Provide the [x, y] coordinate of the cell's center where the given text is located.  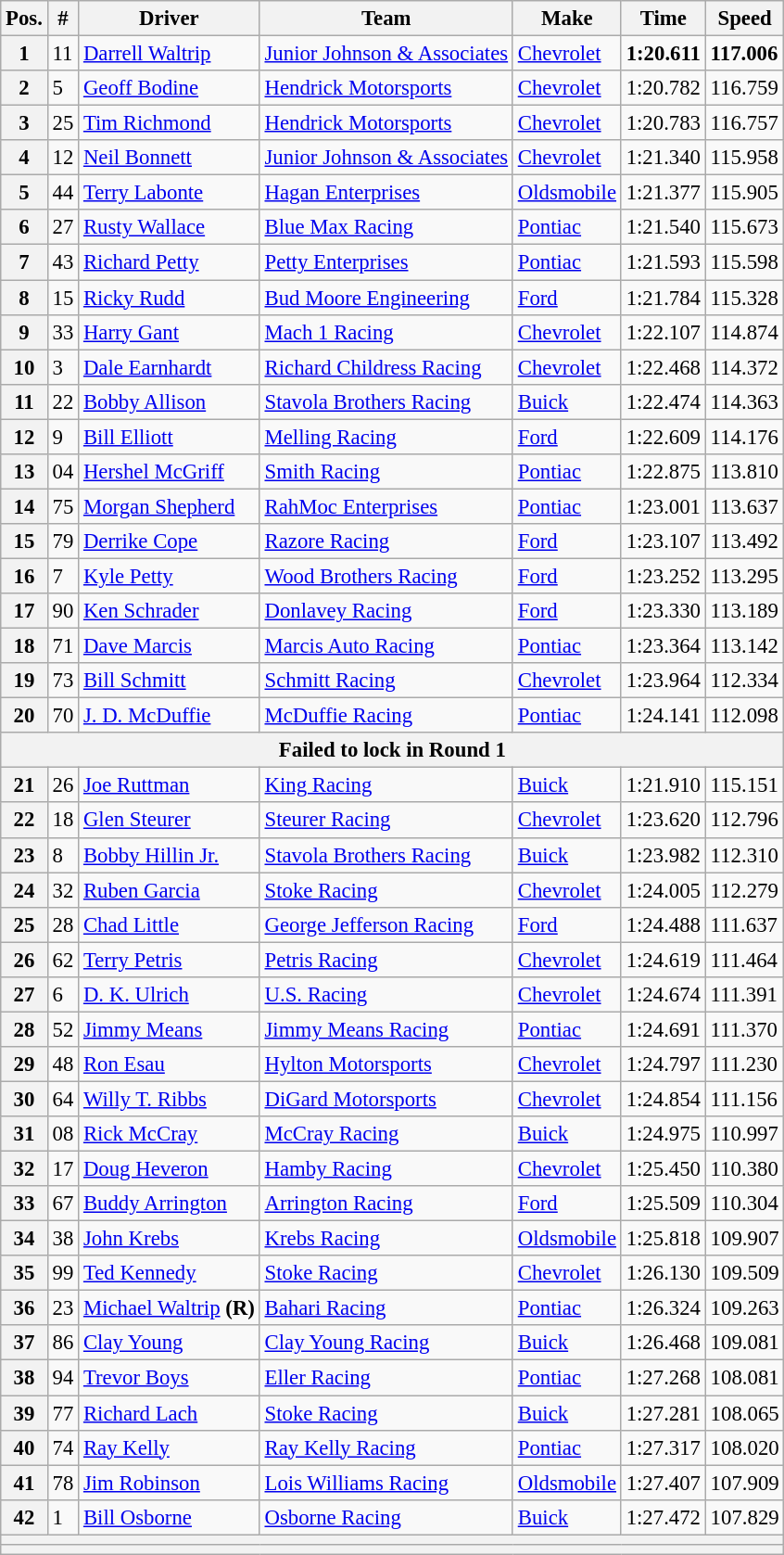
1:23.620 [664, 821]
112.796 [745, 821]
DiGard Motorsports [386, 1099]
52 [63, 1029]
1:26.130 [664, 1273]
109.081 [745, 1344]
Blue Max Racing [386, 227]
Geoff Bodine [170, 88]
Speed [745, 19]
Harry Gant [170, 332]
1:24.797 [664, 1064]
1:22.875 [664, 472]
Dale Earnhardt [170, 367]
14 [24, 506]
Bill Elliott [170, 437]
Clay Young Racing [386, 1344]
Dave Marcis [170, 646]
108.065 [745, 1413]
Hylton Motorsports [386, 1064]
30 [24, 1099]
Krebs Racing [386, 1239]
110.304 [745, 1204]
113.492 [745, 542]
Rusty Wallace [170, 227]
111.156 [745, 1099]
Petty Enterprises [386, 262]
116.759 [745, 88]
King Racing [386, 785]
Ken Schrader [170, 611]
86 [63, 1344]
Kyle Petty [170, 576]
13 [24, 472]
112.310 [745, 855]
1:22.468 [664, 367]
115.958 [745, 158]
1:23.001 [664, 506]
Clay Young [170, 1344]
Joe Ruttman [170, 785]
Morgan Shepherd [170, 506]
Willy T. Ribbs [170, 1099]
10 [24, 367]
78 [63, 1483]
109.907 [745, 1239]
John Krebs [170, 1239]
77 [63, 1413]
43 [63, 262]
Driver [170, 19]
Doug Heveron [170, 1169]
114.372 [745, 367]
Glen Steurer [170, 821]
Michael Waltrip (R) [170, 1308]
Richard Lach [170, 1413]
111.230 [745, 1064]
110.380 [745, 1169]
19 [24, 681]
1:25.509 [664, 1204]
74 [63, 1447]
1:24.975 [664, 1134]
1:22.609 [664, 437]
Rick McCray [170, 1134]
1:21.540 [664, 227]
94 [63, 1378]
Hamby Racing [386, 1169]
Terry Petris [170, 960]
McDuffie Racing [386, 716]
107.829 [745, 1517]
1:27.407 [664, 1483]
112.279 [745, 890]
114.363 [745, 401]
1:23.107 [664, 542]
08 [63, 1134]
Neil Bonnett [170, 158]
24 [24, 890]
Eller Racing [386, 1378]
Pos. [24, 19]
1:24.488 [664, 924]
1:25.450 [664, 1169]
RahMoc Enterprises [386, 506]
1:20.783 [664, 123]
Ray Kelly [170, 1447]
39 [24, 1413]
114.874 [745, 332]
Buddy Arrington [170, 1204]
Ricky Rudd [170, 298]
1:22.107 [664, 332]
114.176 [745, 437]
D. K. Ulrich [170, 995]
Bill Schmitt [170, 681]
1:27.317 [664, 1447]
113.637 [745, 506]
16 [24, 576]
Time [664, 19]
44 [63, 193]
1:24.691 [664, 1029]
4 [24, 158]
1:27.472 [664, 1517]
U.S. Racing [386, 995]
1:21.784 [664, 298]
Failed to lock in Round 1 [393, 750]
Tim Richmond [170, 123]
Darrell Waltrip [170, 54]
1:24.854 [664, 1099]
108.081 [745, 1378]
1:27.268 [664, 1378]
115.598 [745, 262]
73 [63, 681]
McCray Racing [386, 1134]
42 [24, 1517]
Jimmy Means Racing [386, 1029]
Bill Osborne [170, 1517]
1:21.340 [664, 158]
113.189 [745, 611]
110.997 [745, 1134]
1:21.593 [664, 262]
1:24.141 [664, 716]
1:24.619 [664, 960]
Lois Williams Racing [386, 1483]
Bud Moore Engineering [386, 298]
1:26.324 [664, 1308]
113.295 [745, 576]
1:21.910 [664, 785]
109.509 [745, 1273]
Chad Little [170, 924]
115.905 [745, 193]
112.098 [745, 716]
37 [24, 1344]
21 [24, 785]
04 [63, 472]
George Jefferson Racing [386, 924]
1:23.964 [664, 681]
64 [63, 1099]
J. D. McDuffie [170, 716]
1:25.818 [664, 1239]
1:20.782 [664, 88]
29 [24, 1064]
1:23.982 [664, 855]
Richard Childress Racing [386, 367]
Marcis Auto Racing [386, 646]
1:23.364 [664, 646]
112.334 [745, 681]
Derrike Cope [170, 542]
1:24.674 [664, 995]
48 [63, 1064]
Trevor Boys [170, 1378]
113.142 [745, 646]
1:22.474 [664, 401]
71 [63, 646]
20 [24, 716]
111.637 [745, 924]
Wood Brothers Racing [386, 576]
115.328 [745, 298]
1:24.005 [664, 890]
1:20.611 [664, 54]
2 [24, 88]
107.909 [745, 1483]
1:21.377 [664, 193]
111.391 [745, 995]
Richard Petty [170, 262]
1:23.330 [664, 611]
1:23.252 [664, 576]
117.006 [745, 54]
Osborne Racing [386, 1517]
Bahari Racing [386, 1308]
1:27.281 [664, 1413]
Schmitt Racing [386, 681]
Hagan Enterprises [386, 193]
79 [63, 542]
67 [63, 1204]
108.020 [745, 1447]
Team [386, 19]
Make [567, 19]
Mach 1 Racing [386, 332]
Bobby Allison [170, 401]
31 [24, 1134]
90 [63, 611]
34 [24, 1239]
Arrington Racing [386, 1204]
75 [63, 506]
36 [24, 1308]
Ted Kennedy [170, 1273]
35 [24, 1273]
Steurer Racing [386, 821]
Melling Racing [386, 437]
115.151 [745, 785]
Ray Kelly Racing [386, 1447]
Ruben Garcia [170, 890]
# [63, 19]
62 [63, 960]
Jimmy Means [170, 1029]
40 [24, 1447]
111.464 [745, 960]
113.810 [745, 472]
116.757 [745, 123]
Donlavey Racing [386, 611]
Jim Robinson [170, 1483]
Smith Racing [386, 472]
Ron Esau [170, 1064]
Bobby Hillin Jr. [170, 855]
Terry Labonte [170, 193]
70 [63, 716]
99 [63, 1273]
Petris Racing [386, 960]
1:26.468 [664, 1344]
41 [24, 1483]
Razore Racing [386, 542]
111.370 [745, 1029]
109.263 [745, 1308]
Hershel McGriff [170, 472]
115.673 [745, 227]
